Locate the cell with the specified text and output its (X, Y) center coordinate. 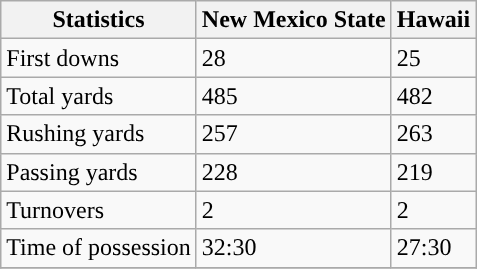
32:30 (294, 248)
485 (294, 96)
Passing yards (99, 172)
28 (294, 58)
New Mexico State (294, 20)
Turnovers (99, 210)
Total yards (99, 96)
Time of possession (99, 248)
257 (294, 134)
482 (433, 96)
Rushing yards (99, 134)
25 (433, 58)
First downs (99, 58)
263 (433, 134)
219 (433, 172)
Hawaii (433, 20)
228 (294, 172)
Statistics (99, 20)
27:30 (433, 248)
